Extract the (X, Y) coordinate from the center of the cell holding the provided text.  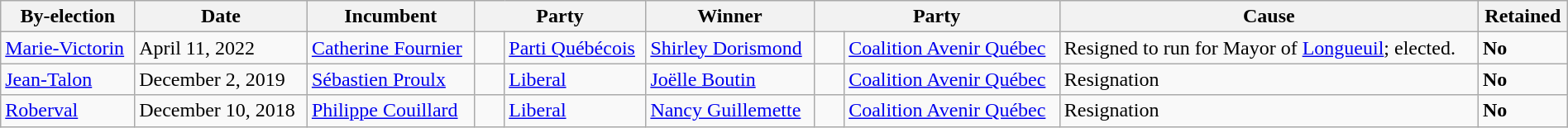
April 11, 2022 (222, 48)
Resigned to run for Mayor of Longueuil; elected. (1269, 48)
Sébastien Proulx (390, 79)
Jean-Talon (68, 79)
Incumbent (390, 17)
Nancy Guillemette (729, 111)
Philippe Couillard (390, 111)
Cause (1269, 17)
Roberval (68, 111)
Catherine Fournier (390, 48)
Winner (729, 17)
Shirley Dorismond (729, 48)
December 10, 2018 (222, 111)
Parti Québécois (576, 48)
Marie-Victorin (68, 48)
Joëlle Boutin (729, 79)
By-election (68, 17)
Retained (1523, 17)
December 2, 2019 (222, 79)
Date (222, 17)
